Return the (X, Y) coordinate for the center point of the cell that contains the specified text.  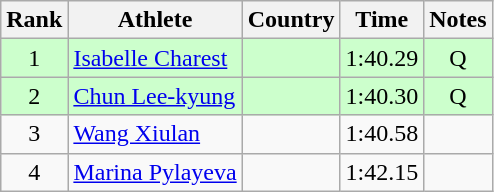
1 (34, 58)
Country (291, 20)
Isabelle Charest (155, 58)
Rank (34, 20)
1:40.30 (382, 96)
1:42.15 (382, 172)
Time (382, 20)
2 (34, 96)
1:40.29 (382, 58)
Notes (458, 20)
3 (34, 134)
Marina Pylayeva (155, 172)
4 (34, 172)
Athlete (155, 20)
Chun Lee-kyung (155, 96)
1:40.58 (382, 134)
Wang Xiulan (155, 134)
